Return (X, Y) of the center of cell containing provided text 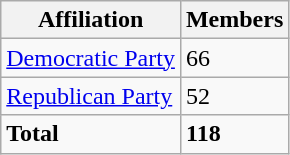
Democratic Party (91, 58)
Affiliation (91, 20)
66 (234, 58)
Members (234, 20)
118 (234, 134)
Total (91, 134)
52 (234, 96)
Republican Party (91, 96)
